Locate the cell with the specified text and output its (x, y) center coordinate. 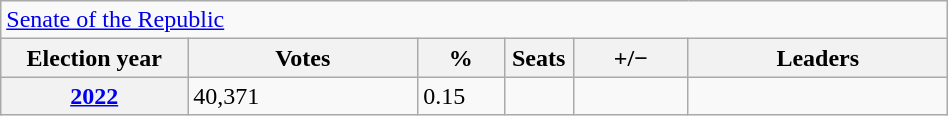
40,371 (303, 96)
% (461, 58)
Election year (94, 58)
Leaders (818, 58)
Seats (538, 58)
Senate of the Republic (474, 20)
+/− (630, 58)
2022 (94, 96)
0.15 (461, 96)
Votes (303, 58)
